Capture the cell that displays the provided text and extract its [X, Y] central coordinate. 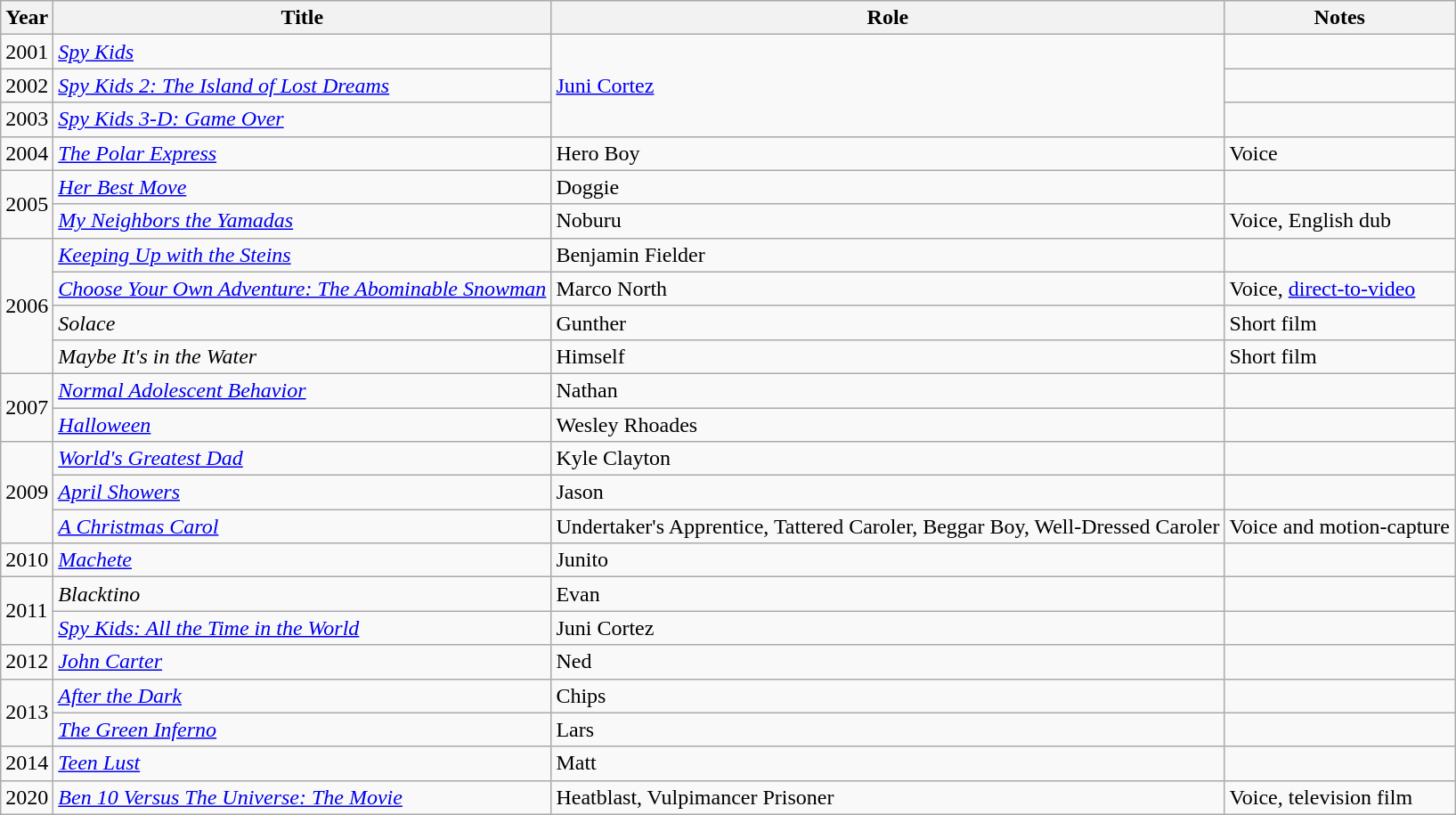
Lars [888, 729]
The Green Inferno [303, 729]
2006 [27, 306]
Normal Adolescent Behavior [303, 390]
Year [27, 18]
Ben 10 Versus The Universe: The Movie [303, 797]
Undertaker's Apprentice, Tattered Caroler, Beggar Boy, Well-Dressed Caroler [888, 526]
A Christmas Carol [303, 526]
The Polar Express [303, 153]
Benjamin Fielder [888, 255]
Title [303, 18]
Hero Boy [888, 153]
Halloween [303, 425]
Blacktino [303, 594]
2020 [27, 797]
Nathan [888, 390]
Teen Lust [303, 763]
2013 [27, 713]
Role [888, 18]
Chips [888, 696]
2007 [27, 407]
Machete [303, 560]
Evan [888, 594]
Marco North [888, 289]
After the Dark [303, 696]
Keeping Up with the Steins [303, 255]
2010 [27, 560]
World's Greatest Dad [303, 459]
Maybe It's in the Water [303, 356]
Heatblast, Vulpimancer Prisoner [888, 797]
2001 [27, 52]
2003 [27, 119]
Doggie [888, 187]
2009 [27, 493]
Himself [888, 356]
Gunther [888, 322]
Spy Kids: All the Time in the World [303, 628]
Spy Kids [303, 52]
April Showers [303, 493]
Notes [1339, 18]
Voice, English dub [1339, 221]
2002 [27, 86]
2004 [27, 153]
2014 [27, 763]
Junito [888, 560]
Solace [303, 322]
Voice, direct-to-video [1339, 289]
Noburu [888, 221]
2011 [27, 611]
Voice and motion-capture [1339, 526]
Voice, television film [1339, 797]
Ned [888, 662]
Spy Kids 3-D: Game Over [303, 119]
Wesley Rhoades [888, 425]
Choose Your Own Adventure: The Abominable Snowman [303, 289]
My Neighbors the Yamadas [303, 221]
Jason [888, 493]
John Carter [303, 662]
Spy Kids 2: The Island of Lost Dreams [303, 86]
2012 [27, 662]
Kyle Clayton [888, 459]
Matt [888, 763]
2005 [27, 204]
Voice [1339, 153]
Her Best Move [303, 187]
